Pinpoint the cell where the given text exists, returning its [x, y] midpoint coordinate. 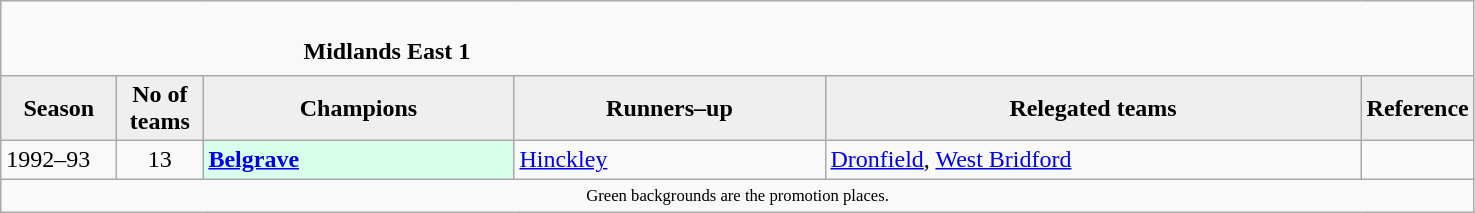
Champions [358, 108]
Reference [1418, 108]
1992–93 [59, 159]
Relegated teams [1093, 108]
Season [59, 108]
Hinckley [670, 159]
Belgrave [358, 159]
Green backgrounds are the promotion places. [738, 194]
No of teams [160, 108]
Runners–up [670, 108]
Dronfield, West Bridford [1093, 159]
13 [160, 159]
